Determine the (X, Y) coordinate at the center of the cell enclosing the given text.  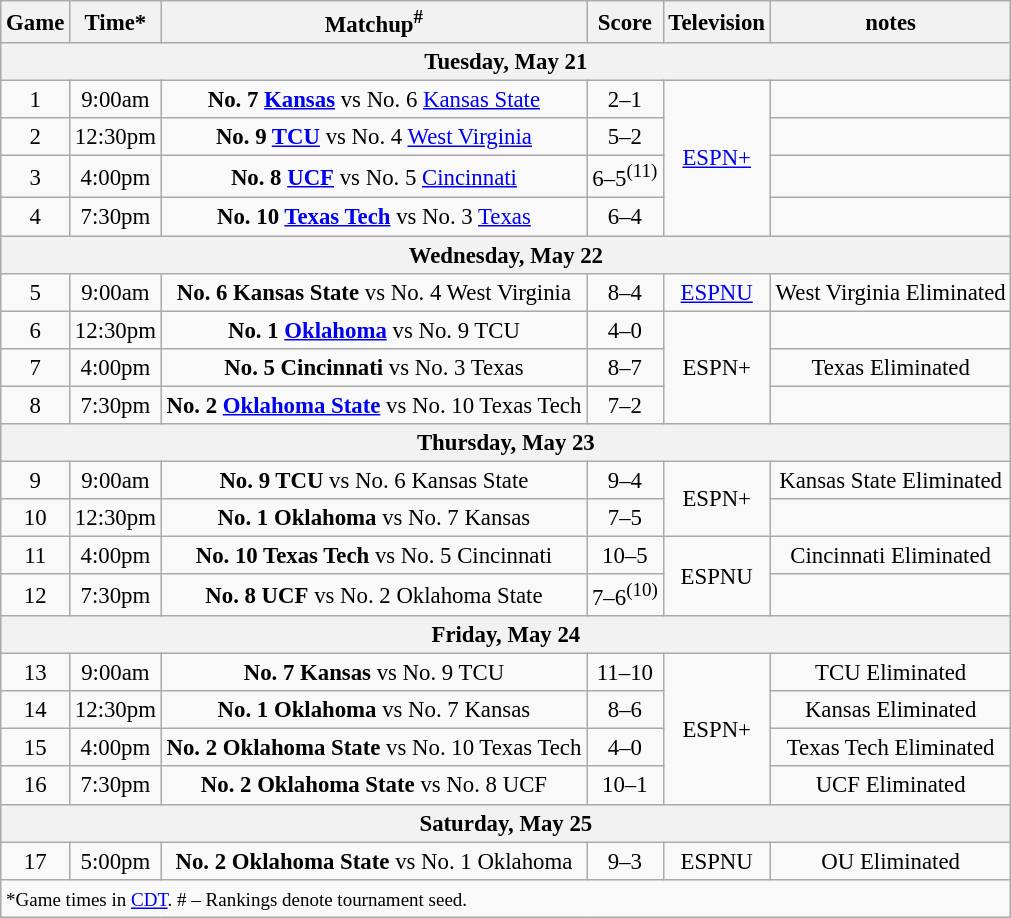
6–5(11) (625, 177)
3 (36, 177)
8–4 (625, 292)
11–10 (625, 673)
2–1 (625, 100)
9–3 (625, 861)
9 (36, 480)
5 (36, 292)
*Game times in CDT. # – Rankings denote tournament seed. (506, 898)
7–2 (625, 405)
6 (36, 330)
8–6 (625, 710)
Cincinnati Eliminated (890, 555)
2 (36, 137)
No. 9 TCU vs No. 6 Kansas State (374, 480)
No. 9 TCU vs No. 4 West Virginia (374, 137)
15 (36, 748)
7–5 (625, 518)
Thursday, May 23 (506, 443)
1 (36, 100)
No. 8 UCF vs No. 5 Cincinnati (374, 177)
No. 10 Texas Tech vs No. 5 Cincinnati (374, 555)
10–5 (625, 555)
No. 1 Oklahoma vs No. 9 TCU (374, 330)
10 (36, 518)
17 (36, 861)
7–6(10) (625, 595)
Kansas State Eliminated (890, 480)
4 (36, 217)
11 (36, 555)
No. 5 Cincinnati vs No. 3 Texas (374, 367)
Score (625, 22)
No. 2 Oklahoma State vs No. 1 Oklahoma (374, 861)
7 (36, 367)
Saturday, May 25 (506, 823)
No. 7 Kansas vs No. 9 TCU (374, 673)
Wednesday, May 22 (506, 255)
No. 6 Kansas State vs No. 4 West Virginia (374, 292)
Texas Tech Eliminated (890, 748)
Time* (116, 22)
Tuesday, May 21 (506, 62)
Television (716, 22)
5:00pm (116, 861)
notes (890, 22)
8–7 (625, 367)
No. 2 Oklahoma State vs No. 8 UCF (374, 786)
13 (36, 673)
OU Eliminated (890, 861)
6–4 (625, 217)
TCU Eliminated (890, 673)
8 (36, 405)
No. 7 Kansas vs No. 6 Kansas State (374, 100)
No. 10 Texas Tech vs No. 3 Texas (374, 217)
9–4 (625, 480)
Matchup# (374, 22)
UCF Eliminated (890, 786)
10–1 (625, 786)
16 (36, 786)
Friday, May 24 (506, 635)
West Virginia Eliminated (890, 292)
14 (36, 710)
No. 8 UCF vs No. 2 Oklahoma State (374, 595)
5–2 (625, 137)
Kansas Eliminated (890, 710)
12 (36, 595)
Game (36, 22)
Texas Eliminated (890, 367)
